For the text-containing cell, return its midpoint in [X, Y] coordinate format. 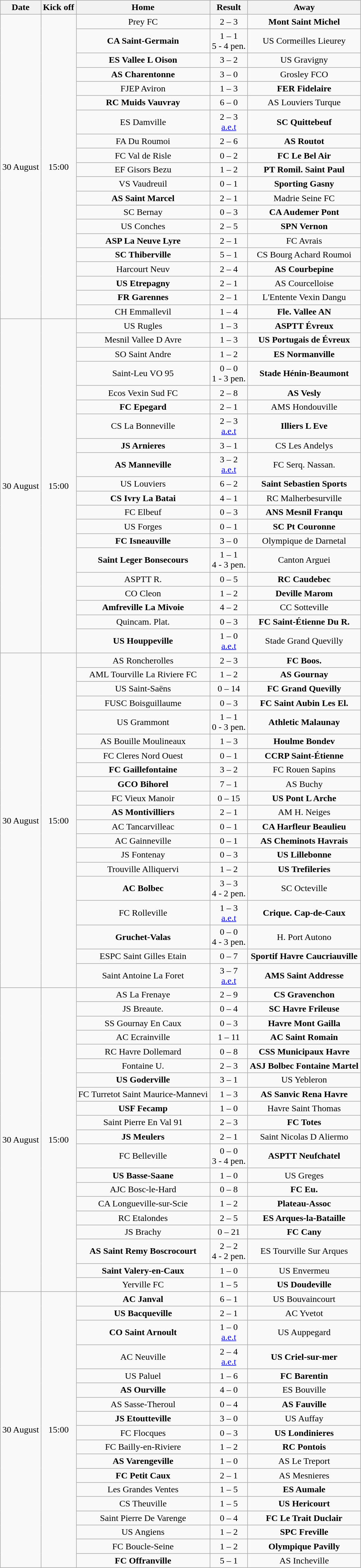
JS Brachy [143, 1232]
Havre Saint Thomas [304, 1108]
0 – 0 4 - 3 pen. [229, 937]
AS Sanvic Rena Havre [304, 1094]
0 – 5 [229, 579]
US Louviers [143, 484]
CS Theuville [143, 1504]
0 – 0 3 - 4 pen. [229, 1156]
Fle. Vallee AN [304, 312]
2 – 8 [229, 393]
US Conches [143, 227]
FC Eu. [304, 1189]
FC Flocques [143, 1433]
FC Epegard [143, 407]
1 – 11 [229, 1037]
4 – 2 [229, 607]
US Trefileries [304, 869]
CC Sotteville [304, 607]
CS Gravenchon [304, 995]
SPC Freville [304, 1532]
AS Vesly [304, 393]
AS Buchy [304, 784]
1 – 6 [229, 1376]
Saint Pierre En Val 91 [143, 1122]
FC Elbeuf [143, 512]
Yerville FC [143, 1285]
0 – 14 [229, 688]
Saint-Leu VO 95 [143, 373]
FR Garennes [143, 297]
Sporting Gasny [304, 184]
FC Vieux Manoir [143, 798]
US Pont L Arche [304, 798]
Mesnil Vallee D Avre [143, 340]
3 – 3 4 - 2 pen. [229, 888]
CS Les Andelys [304, 445]
SC Pt Couronne [304, 527]
VS Vaudreuil [143, 184]
AS Saint Marcel [143, 198]
US Cormeilles Lieurey [304, 41]
4 – 0 [229, 1390]
Harcourt Neuv [143, 269]
FC Belleville [143, 1156]
2 – 6 [229, 141]
CCRP Saint-Étienne [304, 756]
AC Yvetot [304, 1313]
RC Etalondes [143, 1218]
US Hericourt [304, 1504]
ES Normanville [304, 354]
AS Charentonne [143, 74]
FC Grand Quevilly [304, 688]
1 – 4 [229, 312]
Madrie Seine FC [304, 198]
FC Bailly-en-Riviere [143, 1447]
US Envermeu [304, 1271]
FC Le Bel Air [304, 155]
ASPTT Neufchatel [304, 1156]
L'Entente Vexin Dangu [304, 297]
JS Breaute. [143, 1009]
FC Totes [304, 1122]
2 – 2 4 - 2 pen. [229, 1252]
Olympique Pavilly [304, 1546]
ES Vallee L Oison [143, 60]
FC Turretot Saint Maurice-Mannevi [143, 1094]
ASPTT Évreux [304, 326]
US Goderville [143, 1080]
3 – 7 a.e.t [229, 975]
AS Mesnieres [304, 1475]
USF Fecamp [143, 1108]
SO Saint Andre [143, 354]
CO Saint Arnoult [143, 1332]
CO Cleon [143, 593]
FC Boucle-Seine [143, 1546]
Saint Nicolas D Aliermo [304, 1137]
AJC Bosc-le-Hard [143, 1189]
US Saint-Saëns [143, 688]
FC Boos. [304, 660]
FC Isneauville [143, 541]
Stade Hénin-Beaumont [304, 373]
2 – 9 [229, 995]
AS Bouille Moulineaux [143, 741]
CSS Municipaux Havre [304, 1052]
Les Grandes Ventes [143, 1490]
US Portugais de Évreux [304, 340]
AS Fauville [304, 1404]
FC Rolleville [143, 913]
US Rugles [143, 326]
FC Serq. Nassan. [304, 465]
1 – 1 5 - 4 pen. [229, 41]
3 – 2 a.e.t [229, 465]
ANS Mesnil Franqu [304, 512]
CS Ivry La Batai [143, 498]
Fontaine U. [143, 1066]
JS Etoutteville [143, 1418]
1 – 3 a.e.t [229, 913]
SC Havre Frileuse [304, 1009]
FC Cany [304, 1232]
FC Rouen Sapins [304, 770]
FC Saint Aubin Les El. [304, 703]
Home [143, 7]
RC Malherbesurville [304, 498]
FA Du Roumoi [143, 141]
US Doudeville [304, 1285]
US Londinieres [304, 1433]
AS Courcelloise [304, 283]
Date [21, 7]
FC Saint-Étienne Du R. [304, 622]
AC Janval [143, 1299]
Saint Valery-en-Caux [143, 1271]
1 – 1 0 - 3 pen. [229, 722]
US Paluel [143, 1376]
FC Offranville [143, 1561]
PT Romil. Saint Paul [304, 169]
AML Tourville La Riviere FC [143, 674]
ES Bouville [304, 1390]
0 – 21 [229, 1232]
SC Bernay [143, 212]
CA Audemer Pont [304, 212]
6 – 2 [229, 484]
AS Montivilliers [143, 812]
AC Ecrainville [143, 1037]
Ecos Vexin Sud FC [143, 393]
AS Ourville [143, 1390]
FC Barentin [304, 1376]
0 – 0 1 - 3 pen. [229, 373]
AS Courbepine [304, 269]
AC Bolbec [143, 888]
US Grammont [143, 722]
AS Roncherolles [143, 660]
RC Pontois [304, 1447]
AS Incheville [304, 1561]
JS Fontenay [143, 855]
SS Gournay En Caux [143, 1023]
H. Port Autono [304, 937]
Result [229, 7]
0 – 2 [229, 155]
GCO Bihorel [143, 784]
6 – 1 [229, 1299]
FJEP Aviron [143, 88]
RC Havre Dollemard [143, 1052]
RC Caudebec [304, 579]
SPN Vernon [304, 227]
SC Octeville [304, 888]
CA Harfleur Beaulieu [304, 827]
0 – 15 [229, 798]
AS Le Treport [304, 1461]
US Etrepagny [143, 283]
AS Routot [304, 141]
FUSC Boisguillaume [143, 703]
US Lillebonne [304, 855]
Trouville Alliquervi [143, 869]
FC Le Trait Duclair [304, 1518]
ES Aumale [304, 1490]
Saint Antoine La Foret [143, 975]
FC Val de Risle [143, 155]
AS Varengeville [143, 1461]
Away [304, 7]
AS Manneville [143, 465]
Illiers L Eve [304, 426]
Canton Arguei [304, 560]
6 – 0 [229, 103]
Havre Mont Gailla [304, 1023]
JS Meulers [143, 1137]
4 – 1 [229, 498]
ESPC Saint Gilles Etain [143, 956]
FER Fidelaire [304, 88]
AS Sasse-Theroul [143, 1404]
SC Thiberville [143, 255]
SC Quittebeuf [304, 122]
ASJ Bolbec Fontaine Martel [304, 1066]
US Auppegard [304, 1332]
Saint Sebastien Sports [304, 484]
Grosley FCO [304, 74]
EF Gisors Bezu [143, 169]
AMS Saint Addresse [304, 975]
CS Bourg Achard Roumoi [304, 255]
US Greges [304, 1175]
ES Damville [143, 122]
US Angiens [143, 1532]
CS La Bonneville [143, 426]
FC Petit Caux [143, 1475]
Amfreville La Mivoie [143, 607]
Gruchet-Valas [143, 937]
AM H. Neiges [304, 812]
Deville Marom [304, 593]
AS La Frenaye [143, 995]
2 – 4 [229, 269]
US Auffay [304, 1418]
0 – 7 [229, 956]
ES Arques-la-Bataille [304, 1218]
1 – 1 4 - 3 pen. [229, 560]
AS Cheminots Havrais [304, 841]
ASPTT R. [143, 579]
Sportif Havre Caucriauville [304, 956]
JS Arnieres [143, 445]
Quincam. Plat. [143, 622]
CH Emmallevil [143, 312]
US Gravigny [304, 60]
US Bacqueville [143, 1313]
ES Tourville Sur Arques [304, 1252]
US Yebleron [304, 1080]
7 – 1 [229, 784]
Stade Grand Quevilly [304, 641]
RC Muids Vauvray [143, 103]
US Bouvaincourt [304, 1299]
CA Longueville-sur-Scie [143, 1203]
ASP La Neuve Lyre [143, 241]
Saint Leger Bonsecours [143, 560]
AC Neuville [143, 1357]
US Basse-Saane [143, 1175]
Houlme Bondev [304, 741]
AS Gournay [304, 674]
US Houppeville [143, 641]
FC Avrais [304, 241]
Olympique de Darnetal [304, 541]
AS Louviers Turque [304, 103]
Kick off [59, 7]
Plateau-Assoc [304, 1203]
Saint Pierre De Varenge [143, 1518]
AMS Hondouville [304, 407]
CA Saint-Germain [143, 41]
2 – 4 a.e.t [229, 1357]
US Forges [143, 527]
AS Saint Remy Boscrocourt [143, 1252]
US Criel-sur-mer [304, 1357]
Mont Saint Michel [304, 22]
Athletic Malaunay [304, 722]
AC Gainneville [143, 841]
FC Gaillefontaine [143, 770]
AC Saint Romain [304, 1037]
Crique. Cap-de-Caux [304, 913]
Prey FC [143, 22]
AC Tancarvilleac [143, 827]
FC Cleres Nord Ouest [143, 756]
